Output the [x, y] coordinate of the center of the cell containing the given text.  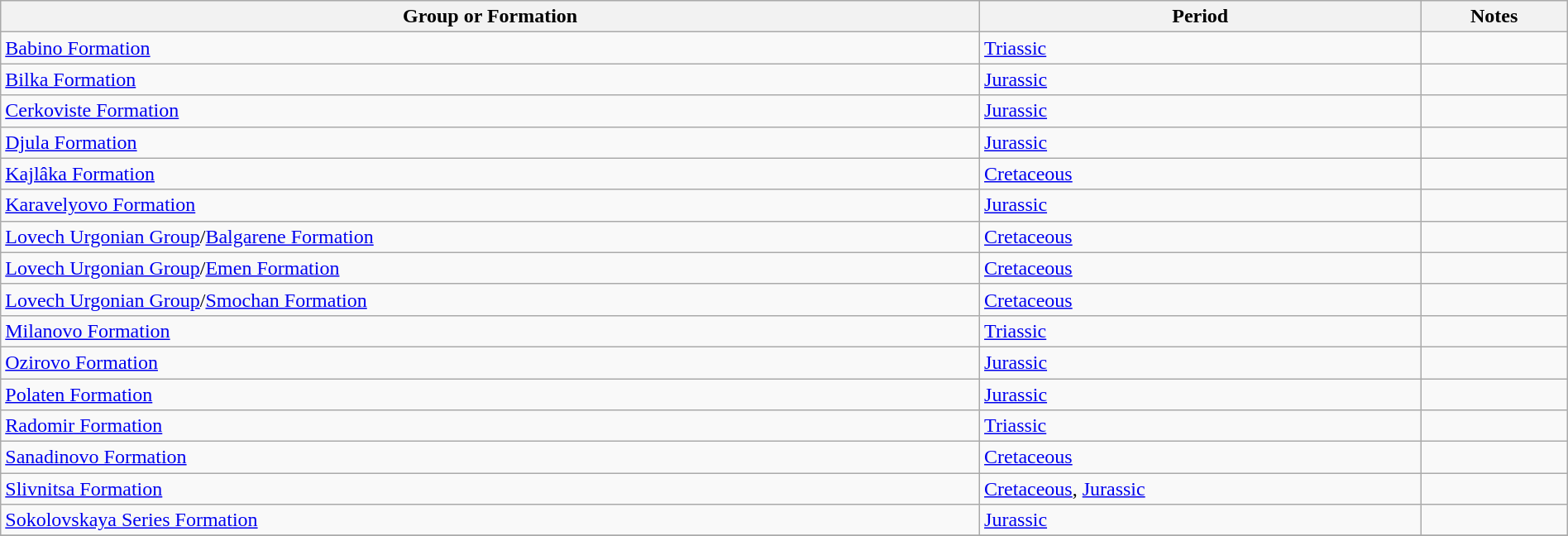
Cerkoviste Formation [490, 111]
Notes [1494, 17]
Kajlâka Formation [490, 174]
Sanadinovo Formation [490, 457]
Lovech Urgonian Group/Balgarene Formation [490, 237]
Milanovo Formation [490, 331]
Babino Formation [490, 48]
Ozirovo Formation [490, 362]
Lovech Urgonian Group/Smochan Formation [490, 299]
Sokolovskaya Series Formation [490, 520]
Group or Formation [490, 17]
Period [1201, 17]
Polaten Formation [490, 395]
Cretaceous, Jurassic [1201, 489]
Radomir Formation [490, 426]
Karavelyovo Formation [490, 205]
Lovech Urgonian Group/Emen Formation [490, 268]
Bilka Formation [490, 79]
Djula Formation [490, 142]
Slivnitsa Formation [490, 489]
